From the cell containing the given text, extract its center point as [X, Y] coordinate. 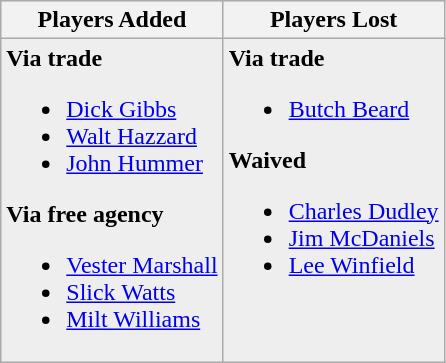
Via tradeDick GibbsWalt HazzardJohn HummerVia free agencyVester MarshallSlick WattsMilt Williams [112, 200]
Players Added [112, 20]
Via tradeButch BeardWaivedCharles DudleyJim McDanielsLee Winfield [334, 200]
Players Lost [334, 20]
